Determine the [x, y] coordinate at the center of the cell enclosing the given text.  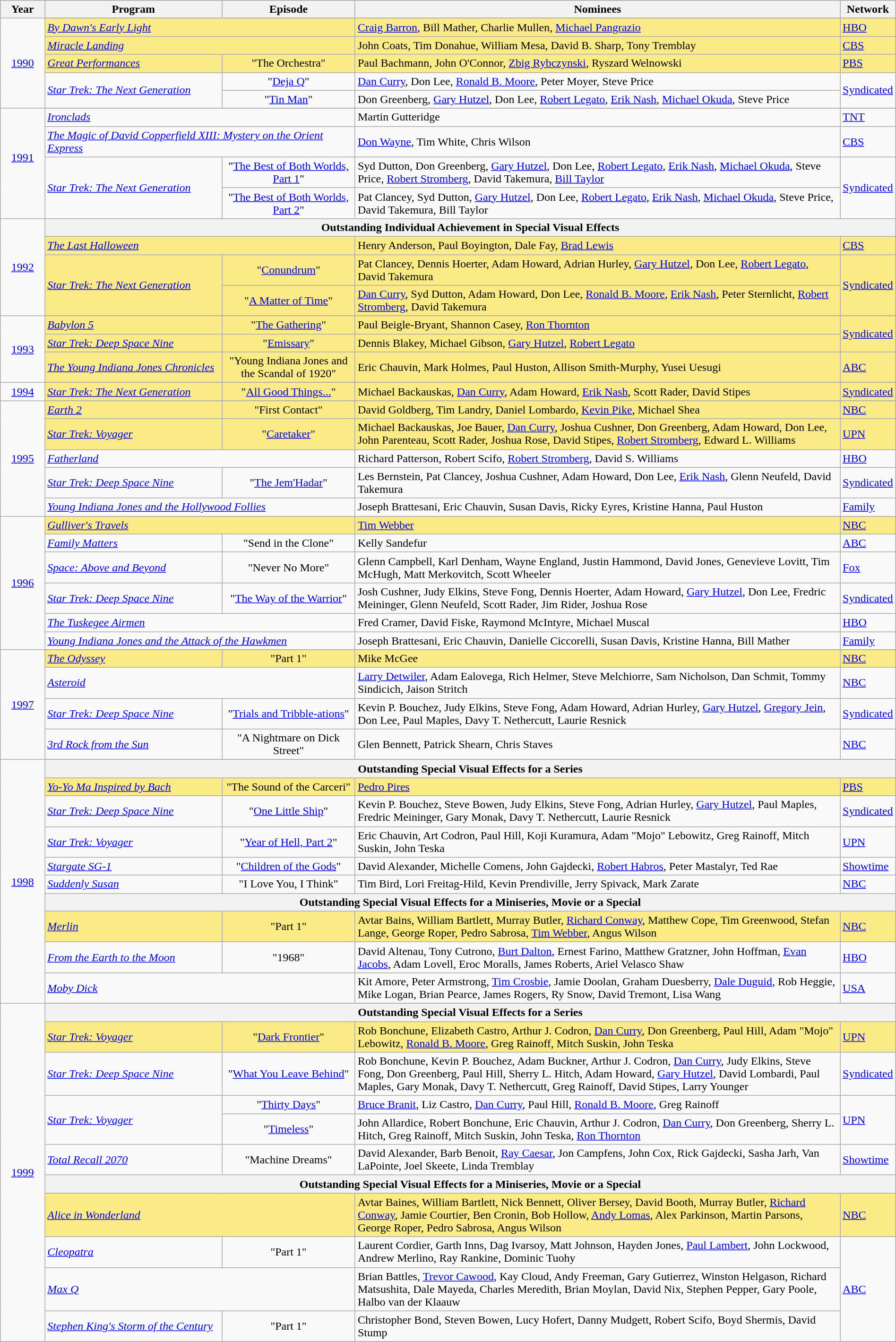
Cleopatra [133, 1252]
Yo-Yo Ma Inspired by Bach [133, 787]
Fox [868, 567]
Tim Webber [597, 525]
Don Wayne, Tim White, Chris Wilson [597, 142]
Great Performances [133, 63]
"Tin Man" [289, 99]
"Never No More" [289, 567]
John Coats, Tim Donahue, William Mesa, David B. Sharp, Tony Tremblay [597, 45]
"Machine Dreams" [289, 1160]
Year [23, 9]
"Year of Hell, Part 2" [289, 842]
David Goldberg, Tim Landry, Daniel Lombardo, Kevin Pike, Michael Shea [597, 410]
"Thirty Days" [289, 1105]
"Caretaker" [289, 434]
Program [133, 9]
Fred Cramer, David Fiske, Raymond McIntyre, Michael Muscal [597, 622]
Ironclads [200, 117]
Laurent Cordier, Garth Inns, Dag Ivarsoy, Matt Johnson, Hayden Jones, Paul Lambert, John Lockwood, Andrew Merlino, Ray Rankine, Dominic Tuohy [597, 1252]
Les Bernstein, Pat Clancey, Joshua Cushner, Adam Howard, Don Lee, Erik Nash, Glenn Neufeld, David Takemura [597, 483]
"The Orchestra" [289, 63]
Glenn Campbell, Karl Denham, Wayne England, Justin Hammond, David Jones, Genevieve Lovitt, Tim McHugh, Matt Merkovitch, Scott Wheeler [597, 567]
The Odyssey [133, 659]
Paul Beigle-Bryant, Shannon Casey, Ron Thornton [597, 325]
"The Sound of the Carceri" [289, 787]
Babylon 5 [133, 325]
Max Q [200, 1289]
Joseph Brattesani, Eric Chauvin, Susan Davis, Ricky Eyres, Kristine Hanna, Paul Huston [597, 507]
"All Good Things..." [289, 392]
"The Jem'Hadar" [289, 483]
Network [868, 9]
"Dark Frontier" [289, 1037]
Earth 2 [133, 410]
"A Matter of Time" [289, 301]
Don Greenberg, Gary Hutzel, Don Lee, Robert Legato, Erik Nash, Michael Okuda, Steve Price [597, 99]
"Deja Q" [289, 81]
Tim Bird, Lori Freitag-Hild, Kevin Prendiville, Jerry Spivack, Mark Zarate [597, 884]
The Tuskegee Airmen [200, 622]
Larry Detwiler, Adam Ealovega, Rich Helmer, Steve Melchiorre, Sam Nicholson, Dan Schmit, Tommy Sindicich, Jaison Stritch [597, 683]
1998 [23, 882]
By Dawn's Early Light [200, 27]
"A Nightmare on Dick Street" [289, 745]
Fatherland [200, 458]
1992 [23, 267]
1996 [23, 583]
Total Recall 2070 [133, 1160]
Suddenly Susan [133, 884]
"Conundrum" [289, 269]
Mike McGee [597, 659]
1994 [23, 392]
Syd Dutton, Don Greenberg, Gary Hutzel, Don Lee, Robert Legato, Erik Nash, Michael Okuda, Steve Price, Robert Stromberg, David Takemura, Bill Taylor [597, 172]
3rd Rock from the Sun [133, 745]
Eric Chauvin, Mark Holmes, Paul Huston, Allison Smith-Murphy, Yusei Uesugi [597, 368]
Nominees [597, 9]
Pat Clancey, Syd Dutton, Gary Hutzel, Don Lee, Robert Legato, Erik Nash, Michael Okuda, Steve Price, David Takemura, Bill Taylor [597, 203]
Christopher Bond, Steven Bowen, Lucy Hofert, Danny Mudgett, Robert Scifo, Boyd Shermis, David Stump [597, 1326]
Dan Curry, Syd Dutton, Adam Howard, Don Lee, Ronald B. Moore, Erik Nash, Peter Sternlicht, Robert Stromberg, David Takemura [597, 301]
Dan Curry, Don Lee, Ronald B. Moore, Peter Moyer, Steve Price [597, 81]
Glen Bennett, Patrick Shearn, Chris Staves [597, 745]
Craig Barron, Bill Mather, Charlie Mullen, Michael Pangrazio [597, 27]
Kelly Sandefur [597, 543]
Martin Gutteridge [597, 117]
Pat Clancey, Dennis Hoerter, Adam Howard, Adrian Hurley, Gary Hutzel, Don Lee, Robert Legato, David Takemura [597, 269]
"Children of the Gods" [289, 866]
1999 [23, 1172]
"First Contact" [289, 410]
"Trials and Tribble-ations" [289, 714]
Michael Backauskas, Dan Curry, Adam Howard, Erik Nash, Scott Rader, David Stipes [597, 392]
Alice in Wonderland [200, 1215]
"Young Indiana Jones and the Scandal of 1920" [289, 368]
"Send in the Clone" [289, 543]
"Emissary" [289, 343]
The Last Halloween [200, 245]
1995 [23, 458]
Outstanding Individual Achievement in Special Visual Effects [470, 227]
Dennis Blakey, Michael Gibson, Gary Hutzel, Robert Legato [597, 343]
Space: Above and Beyond [133, 567]
Richard Patterson, Robert Scifo, Robert Stromberg, David S. Williams [597, 458]
TNT [868, 117]
"The Best of Both Worlds, Part 1" [289, 172]
USA [868, 988]
Miracle Landing [200, 45]
Henry Anderson, Paul Boyington, Dale Fay, Brad Lewis [597, 245]
"Timeless" [289, 1129]
From the Earth to the Moon [133, 957]
Young Indiana Jones and the Hollywood Follies [200, 507]
1990 [23, 63]
1997 [23, 705]
Asteroid [200, 683]
1991 [23, 163]
David Alexander, Michelle Comens, John Gajdecki, Robert Habros, Peter Mastalyr, Ted Rae [597, 866]
Gulliver's Travels [200, 525]
"I Love You, I Think" [289, 884]
Stephen King's Storm of the Century [133, 1326]
1993 [23, 350]
Merlin [133, 926]
Eric Chauvin, Art Codron, Paul Hill, Koji Kuramura, Adam "Mojo" Lebowitz, Greg Rainoff, Mitch Suskin, John Teska [597, 842]
"The Gathering" [289, 325]
Episode [289, 9]
David Alexander, Barb Benoit, Ray Caesar, Jon Campfens, John Cox, Rick Gajdecki, Sasha Jarh, Van LaPointe, Joel Skeete, Linda Tremblay [597, 1160]
"The Way of the Warrior" [289, 598]
Moby Dick [200, 988]
The Magic of David Copperfield XIII: Mystery on the Orient Express [200, 142]
Bruce Branit, Liz Castro, Dan Curry, Paul Hill, Ronald B. Moore, Greg Rainoff [597, 1105]
Stargate SG-1 [133, 866]
Joseph Brattesani, Eric Chauvin, Danielle Ciccorelli, Susan Davis, Kristine Hanna, Bill Mather [597, 640]
Young Indiana Jones and the Attack of the Hawkmen [200, 640]
"The Best of Both Worlds, Part 2" [289, 203]
"1968" [289, 957]
Paul Bachmann, John O'Connor, Zbig Rybczynski, Ryszard Welnowski [597, 63]
Family Matters [133, 543]
"What You Leave Behind" [289, 1074]
Pedro Pires [597, 787]
The Young Indiana Jones Chronicles [133, 368]
"One Little Ship" [289, 811]
